Search for the cell housing the specified text and yield its (X, Y) center coordinate. 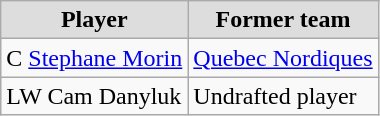
Former team (283, 20)
Quebec Nordiques (283, 58)
Undrafted player (283, 96)
LW Cam Danyluk (94, 96)
Player (94, 20)
C Stephane Morin (94, 58)
